Provide the (x, y) coordinate of the cell's center where the given text is located.  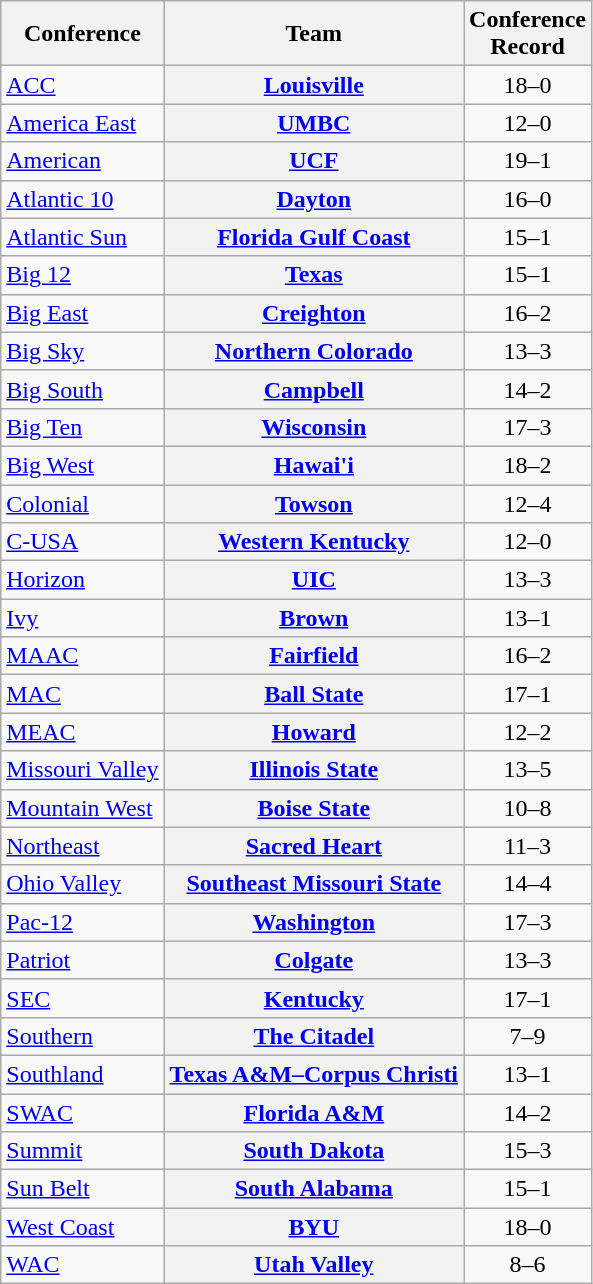
Washington (314, 922)
Patriot (82, 960)
Texas A&M–Corpus Christi (314, 1074)
Florida Gulf Coast (314, 237)
Boise State (314, 808)
18–2 (528, 465)
Missouri Valley (82, 770)
SEC (82, 998)
10–8 (528, 808)
American (82, 161)
Northern Colorado (314, 351)
13–5 (528, 770)
ACC (82, 85)
Towson (314, 503)
12–4 (528, 503)
Kentucky (314, 998)
Sacred Heart (314, 846)
Utah Valley (314, 1265)
14–4 (528, 884)
Western Kentucky (314, 542)
South Alabama (314, 1189)
Ball State (314, 694)
SWAC (82, 1113)
MEAC (82, 732)
Campbell (314, 389)
UMBC (314, 123)
West Coast (82, 1227)
Colonial (82, 503)
Illinois State (314, 770)
Texas (314, 275)
MAC (82, 694)
UIC (314, 580)
ConferenceRecord (528, 34)
Horizon (82, 580)
MAAC (82, 656)
Fairfield (314, 656)
Mountain West (82, 808)
Hawai'i (314, 465)
Team (314, 34)
WAC (82, 1265)
Atlantic 10 (82, 199)
Big 12 (82, 275)
8–6 (528, 1265)
Big Sky (82, 351)
Brown (314, 618)
Big South (82, 389)
Big West (82, 465)
Creighton (314, 313)
Colgate (314, 960)
7–9 (528, 1036)
Northeast (82, 846)
BYU (314, 1227)
Howard (314, 732)
15–3 (528, 1151)
Sun Belt (82, 1189)
Wisconsin (314, 427)
Ivy (82, 618)
Ohio Valley (82, 884)
South Dakota (314, 1151)
Conference (82, 34)
19–1 (528, 161)
Southern (82, 1036)
Big East (82, 313)
Louisville (314, 85)
Southeast Missouri State (314, 884)
Pac-12 (82, 922)
Florida A&M (314, 1113)
Big Ten (82, 427)
Summit (82, 1151)
Atlantic Sun (82, 237)
C-USA (82, 542)
Southland (82, 1074)
UCF (314, 161)
16–0 (528, 199)
11–3 (528, 846)
Dayton (314, 199)
The Citadel (314, 1036)
12–2 (528, 732)
America East (82, 123)
